Return (x, y) of the center of cell containing provided text 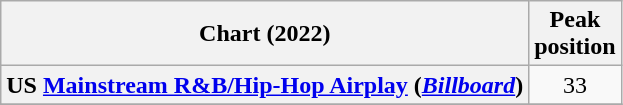
Chart (2022) (265, 34)
33 (575, 85)
Peakposition (575, 34)
US Mainstream R&B/Hip-Hop Airplay (Billboard) (265, 85)
